Return the (X, Y) coordinate for the center point of the cell that contains the specified text.  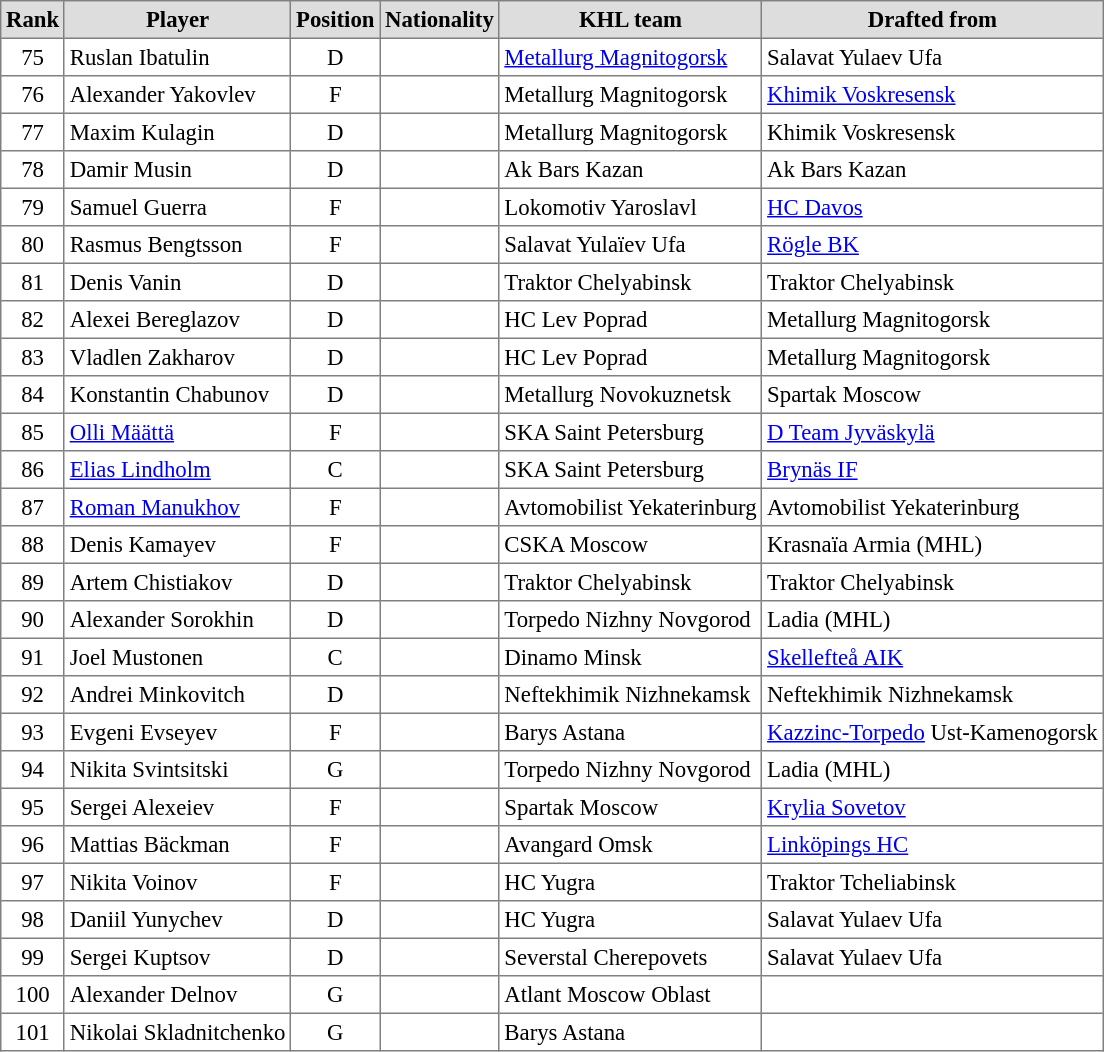
Brynäs IF (932, 470)
Metallurg Novokuznetsk (630, 395)
Alexander Delnov (177, 995)
Konstantin Chabunov (177, 395)
96 (33, 845)
97 (33, 882)
82 (33, 320)
Severstal Cherepovets (630, 957)
Sergei Alexeiev (177, 807)
CSKA Moscow (630, 545)
79 (33, 207)
94 (33, 770)
Maxim Kulagin (177, 132)
78 (33, 170)
76 (33, 95)
99 (33, 957)
Dinamo Minsk (630, 657)
Krylia Sovetov (932, 807)
Avangard Omsk (630, 845)
Andrei Minkovitch (177, 695)
75 (33, 57)
93 (33, 732)
Olli Määttä (177, 432)
Traktor Tcheliabinsk (932, 882)
Alexander Sorokhin (177, 620)
84 (33, 395)
KHL team (630, 20)
Linköpings HC (932, 845)
D Team Jyväskylä (932, 432)
Rank (33, 20)
100 (33, 995)
Nikita Svintsitski (177, 770)
Denis Kamayev (177, 545)
Sergei Kuptsov (177, 957)
Joel Mustonen (177, 657)
Rasmus Bengtsson (177, 245)
Nikita Voinov (177, 882)
95 (33, 807)
89 (33, 582)
Daniil Yunychev (177, 920)
81 (33, 282)
Rögle BK (932, 245)
Roman Manukhov (177, 507)
Drafted from (932, 20)
Denis Vanin (177, 282)
Nikolai Skladnitchenko (177, 1032)
Elias Lindholm (177, 470)
88 (33, 545)
85 (33, 432)
83 (33, 357)
87 (33, 507)
Mattias Bäckman (177, 845)
86 (33, 470)
Ruslan Ibatulin (177, 57)
Krasnaïa Armia (MHL) (932, 545)
Alexander Yakovlev (177, 95)
Nationality (440, 20)
77 (33, 132)
Evgeni Evseyev (177, 732)
Player (177, 20)
HC Davos (932, 207)
Skellefteå AIK (932, 657)
Lokomotiv Yaroslavl (630, 207)
90 (33, 620)
Vladlen Zakharov (177, 357)
Atlant Moscow Oblast (630, 995)
Alexei Bereglazov (177, 320)
Kazzinc-Torpedo Ust-Kamenogorsk (932, 732)
Position (336, 20)
Samuel Guerra (177, 207)
Salavat Yulaïev Ufa (630, 245)
Artem Chistiakov (177, 582)
91 (33, 657)
92 (33, 695)
98 (33, 920)
Damir Musin (177, 170)
101 (33, 1032)
80 (33, 245)
